Detect which cell encompasses the target text, then output its [x, y] center coordinate. 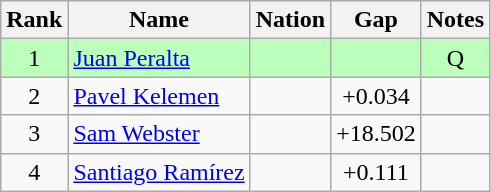
Gap [376, 20]
+18.502 [376, 134]
Notes [455, 20]
Name [159, 20]
+0.034 [376, 96]
Sam Webster [159, 134]
Juan Peralta [159, 58]
Q [455, 58]
1 [34, 58]
4 [34, 172]
Nation [290, 20]
Rank [34, 20]
3 [34, 134]
Pavel Kelemen [159, 96]
Santiago Ramírez [159, 172]
+0.111 [376, 172]
2 [34, 96]
